Locate the cell with the specified text and output its [X, Y] center coordinate. 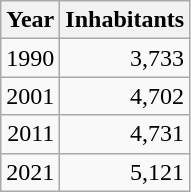
2021 [30, 172]
2001 [30, 96]
2011 [30, 134]
4,702 [125, 96]
4,731 [125, 134]
5,121 [125, 172]
Inhabitants [125, 20]
Year [30, 20]
3,733 [125, 58]
1990 [30, 58]
